For the text-containing cell, return its midpoint in [X, Y] coordinate format. 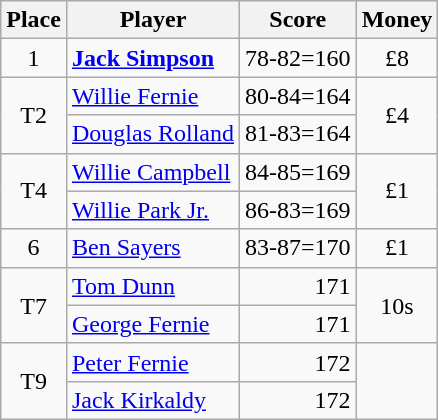
80-84=164 [298, 96]
Ben Sayers [152, 248]
T7 [34, 305]
T9 [34, 381]
10s [397, 305]
T2 [34, 115]
T4 [34, 191]
Score [298, 20]
78-82=160 [298, 58]
Willie Campbell [152, 172]
81-83=164 [298, 134]
84-85=169 [298, 172]
83-87=170 [298, 248]
Jack Simpson [152, 58]
Tom Dunn [152, 286]
6 [34, 248]
Willie Park Jr. [152, 210]
Douglas Rolland [152, 134]
Place [34, 20]
86-83=169 [298, 210]
Peter Fernie [152, 362]
£4 [397, 115]
George Fernie [152, 324]
£8 [397, 58]
Player [152, 20]
Jack Kirkaldy [152, 400]
Money [397, 20]
Willie Fernie [152, 96]
1 [34, 58]
